Return (x, y) of the center of cell containing provided text 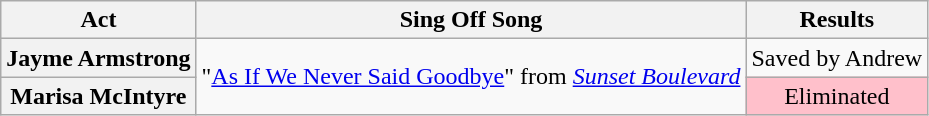
Marisa McIntyre (98, 96)
Sing Off Song (471, 20)
Saved by Andrew (837, 58)
"As If We Never Said Goodbye" from Sunset Boulevard (471, 77)
Jayme Armstrong (98, 58)
Eliminated (837, 96)
Results (837, 20)
Act (98, 20)
